Identify which cell holds the provided text, then report its (x, y) central coordinate. 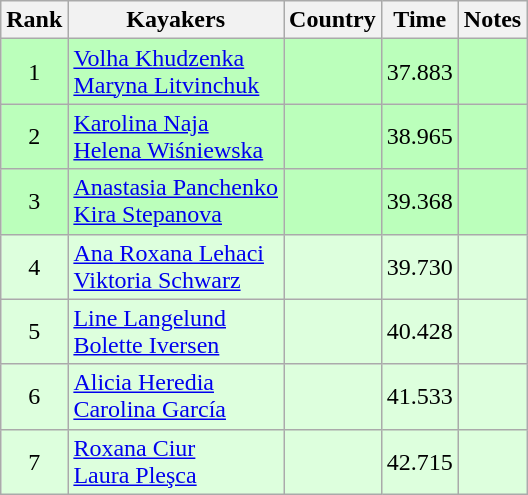
Rank (34, 20)
7 (34, 462)
Anastasia PanchenkoKira Stepanova (176, 202)
Alicia HerediaCarolina García (176, 396)
1 (34, 72)
Roxana CiurLaura Pleşca (176, 462)
41.533 (420, 396)
Time (420, 20)
6 (34, 396)
Kayakers (176, 20)
5 (34, 332)
39.730 (420, 266)
3 (34, 202)
42.715 (420, 462)
Notes (492, 20)
38.965 (420, 136)
Ana Roxana LehaciViktoria Schwarz (176, 266)
4 (34, 266)
40.428 (420, 332)
Karolina NajaHelena Wiśniewska (176, 136)
Line LangelundBolette Iversen (176, 332)
37.883 (420, 72)
Volha KhudzenkaMaryna Litvinchuk (176, 72)
2 (34, 136)
39.368 (420, 202)
Country (333, 20)
